Output the [X, Y] coordinate of the center of the cell containing the given text.  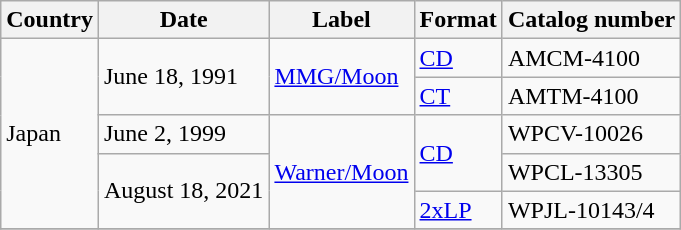
WPCV-10026 [591, 134]
CT [458, 96]
June 18, 1991 [183, 77]
Warner/Moon [342, 172]
2xLP [458, 210]
August 18, 2021 [183, 191]
WPJL-10143/4 [591, 210]
AMCM-4100 [591, 58]
Catalog number [591, 20]
AMTM-4100 [591, 96]
Date [183, 20]
June 2, 1999 [183, 134]
Country [50, 20]
MMG/Moon [342, 77]
Format [458, 20]
Label [342, 20]
Japan [50, 134]
WPCL-13305 [591, 172]
